Return the (X, Y) coordinate for the center point of the cell that contains the specified text.  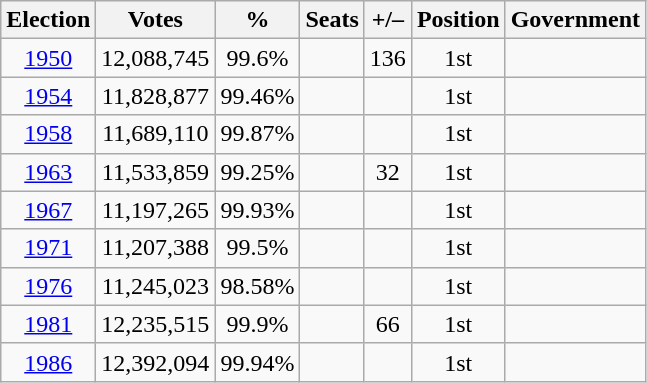
12,088,745 (156, 58)
11,689,110 (156, 134)
1963 (48, 172)
99.25% (258, 172)
99.9% (258, 324)
1958 (48, 134)
12,235,515 (156, 324)
99.87% (258, 134)
% (258, 20)
99.94% (258, 362)
11,197,265 (156, 210)
11,245,023 (156, 286)
Election (48, 20)
136 (388, 58)
11,533,859 (156, 172)
+/– (388, 20)
12,392,094 (156, 362)
1950 (48, 58)
Position (458, 20)
Votes (156, 20)
98.58% (258, 286)
99.5% (258, 248)
99.6% (258, 58)
11,828,877 (156, 96)
1971 (48, 248)
66 (388, 324)
Government (575, 20)
1981 (48, 324)
99.93% (258, 210)
32 (388, 172)
1954 (48, 96)
1976 (48, 286)
99.46% (258, 96)
1986 (48, 362)
1967 (48, 210)
11,207,388 (156, 248)
Seats (332, 20)
